Identify which cell holds the provided text, then report its (x, y) central coordinate. 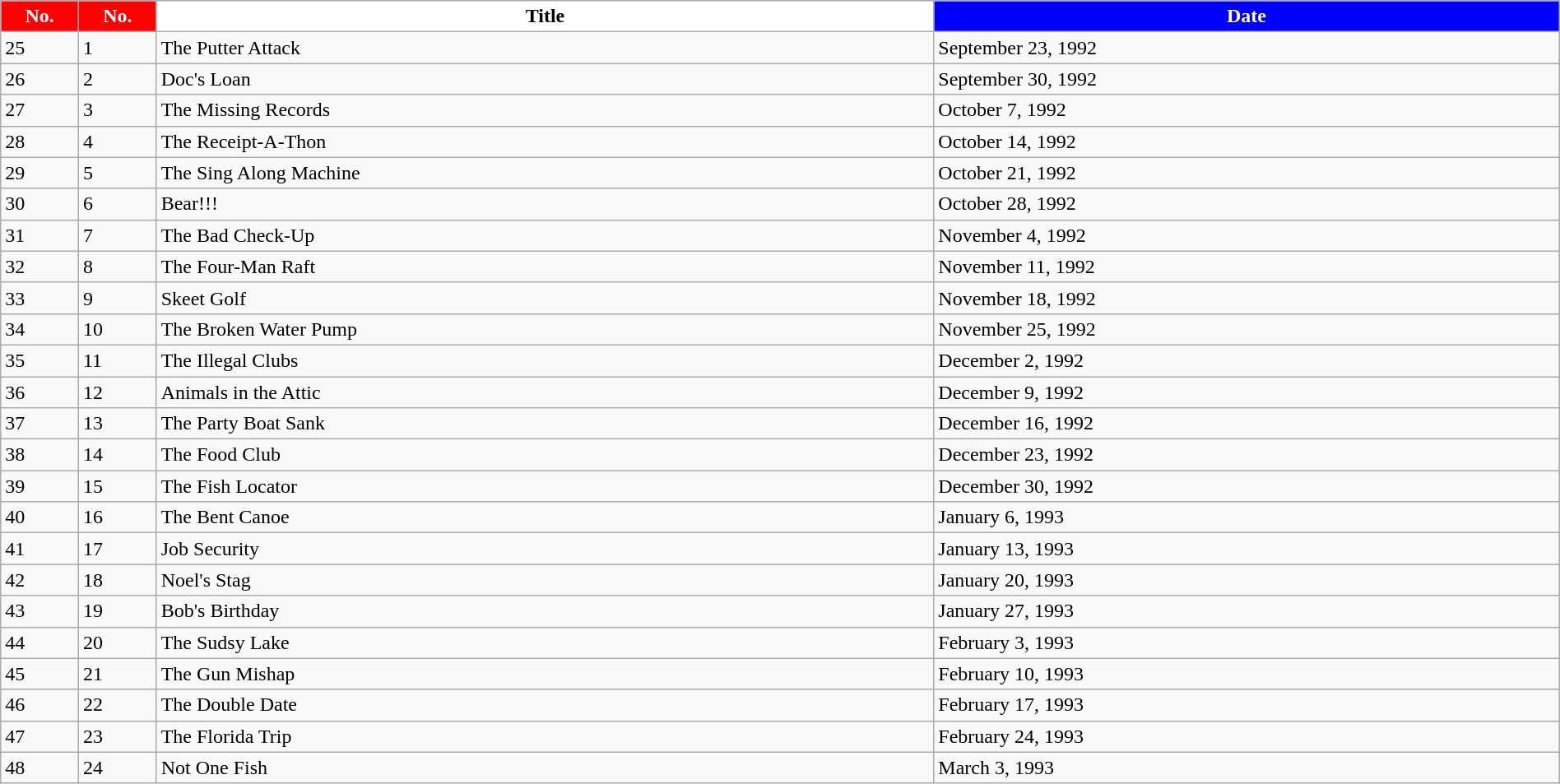
7 (117, 235)
34 (39, 329)
November 25, 1992 (1247, 329)
23 (117, 736)
Doc's Loan (545, 79)
October 28, 1992 (1247, 204)
The Food Club (545, 455)
The Gun Mishap (545, 674)
Noel's Stag (545, 580)
16 (117, 517)
October 21, 1992 (1247, 173)
October 14, 1992 (1247, 141)
The Sing Along Machine (545, 173)
38 (39, 455)
13 (117, 424)
The Four-Man Raft (545, 267)
The Receipt-A-Thon (545, 141)
The Party Boat Sank (545, 424)
The Bent Canoe (545, 517)
11 (117, 360)
December 30, 1992 (1247, 486)
September 30, 1992 (1247, 79)
36 (39, 392)
The Sudsy Lake (545, 643)
November 4, 1992 (1247, 235)
47 (39, 736)
February 24, 1993 (1247, 736)
The Bad Check-Up (545, 235)
November 18, 1992 (1247, 298)
18 (117, 580)
Animals in the Attic (545, 392)
9 (117, 298)
21 (117, 674)
26 (39, 79)
Job Security (545, 549)
30 (39, 204)
42 (39, 580)
33 (39, 298)
September 23, 1992 (1247, 48)
Skeet Golf (545, 298)
20 (117, 643)
28 (39, 141)
25 (39, 48)
December 9, 1992 (1247, 392)
The Fish Locator (545, 486)
12 (117, 392)
4 (117, 141)
December 2, 1992 (1247, 360)
39 (39, 486)
December 23, 1992 (1247, 455)
Title (545, 16)
29 (39, 173)
5 (117, 173)
January 13, 1993 (1247, 549)
45 (39, 674)
The Illegal Clubs (545, 360)
Date (1247, 16)
January 20, 1993 (1247, 580)
35 (39, 360)
February 3, 1993 (1247, 643)
14 (117, 455)
6 (117, 204)
19 (117, 611)
January 6, 1993 (1247, 517)
43 (39, 611)
Bear!!! (545, 204)
October 7, 1992 (1247, 110)
48 (39, 768)
The Missing Records (545, 110)
3 (117, 110)
40 (39, 517)
January 27, 1993 (1247, 611)
8 (117, 267)
22 (117, 705)
41 (39, 549)
1 (117, 48)
February 10, 1993 (1247, 674)
The Double Date (545, 705)
27 (39, 110)
32 (39, 267)
The Florida Trip (545, 736)
The Broken Water Pump (545, 329)
37 (39, 424)
46 (39, 705)
31 (39, 235)
Bob's Birthday (545, 611)
24 (117, 768)
44 (39, 643)
17 (117, 549)
Not One Fish (545, 768)
March 3, 1993 (1247, 768)
15 (117, 486)
February 17, 1993 (1247, 705)
The Putter Attack (545, 48)
2 (117, 79)
December 16, 1992 (1247, 424)
10 (117, 329)
November 11, 1992 (1247, 267)
